Find where the given text appears and provide that cell's center as [x, y] coordinate. 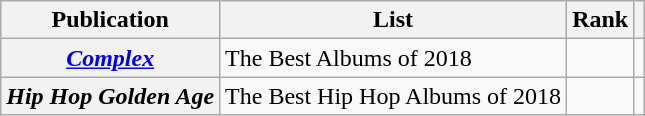
Complex [110, 58]
Rank [600, 20]
Hip Hop Golden Age [110, 96]
The Best Hip Hop Albums of 2018 [394, 96]
The Best Albums of 2018 [394, 58]
Publication [110, 20]
List [394, 20]
